For the text-containing cell, return its midpoint in (x, y) coordinate format. 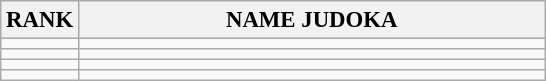
RANK (40, 20)
NAME JUDOKA (312, 20)
